Provide the (X, Y) coordinate of the cell's center where the given text is located.  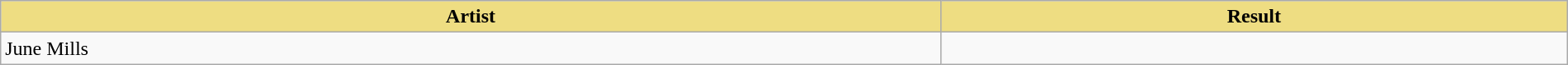
June Mills (471, 48)
Result (1254, 17)
Artist (471, 17)
